Find where the given text appears and provide that cell's center as [x, y] coordinate. 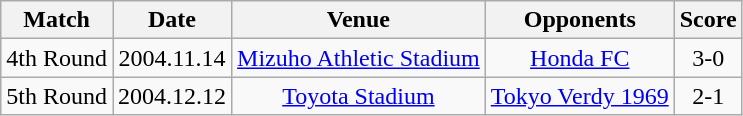
2004.11.14 [172, 58]
2-1 [708, 96]
3-0 [708, 58]
Mizuho Athletic Stadium [359, 58]
Score [708, 20]
Opponents [580, 20]
4th Round [57, 58]
Match [57, 20]
Venue [359, 20]
Date [172, 20]
Tokyo Verdy 1969 [580, 96]
2004.12.12 [172, 96]
5th Round [57, 96]
Toyota Stadium [359, 96]
Honda FC [580, 58]
